Determine the (X, Y) coordinate at the center of the cell enclosing the given text.  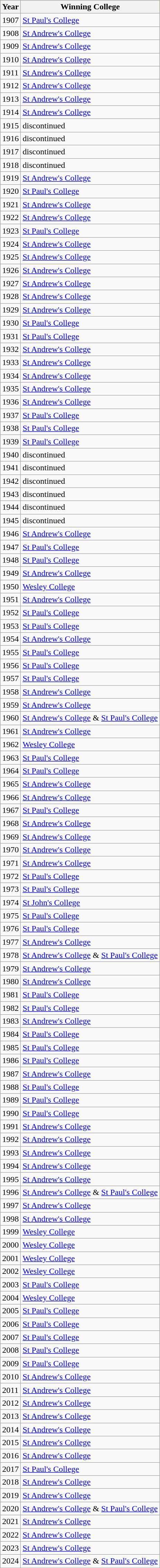
2017 (10, 1469)
1943 (10, 494)
1964 (10, 771)
2010 (10, 1377)
1918 (10, 165)
1991 (10, 1126)
2001 (10, 1258)
2007 (10, 1337)
1921 (10, 205)
2020 (10, 1508)
1933 (10, 362)
2024 (10, 1561)
1941 (10, 468)
1927 (10, 283)
1954 (10, 639)
1970 (10, 850)
1937 (10, 415)
1910 (10, 60)
1960 (10, 718)
1942 (10, 481)
2022 (10, 1535)
1961 (10, 731)
1945 (10, 520)
1999 (10, 1232)
1967 (10, 810)
2006 (10, 1324)
2021 (10, 1522)
1971 (10, 863)
2019 (10, 1495)
1982 (10, 1008)
1947 (10, 547)
1934 (10, 375)
1966 (10, 797)
1993 (10, 1153)
1987 (10, 1074)
1994 (10, 1166)
2000 (10, 1245)
2011 (10, 1390)
1931 (10, 336)
1940 (10, 455)
2005 (10, 1311)
1996 (10, 1192)
1948 (10, 560)
1920 (10, 191)
1965 (10, 784)
1962 (10, 744)
1992 (10, 1140)
1980 (10, 981)
1919 (10, 178)
1916 (10, 138)
Winning College (90, 7)
2009 (10, 1363)
1944 (10, 507)
1909 (10, 46)
1978 (10, 955)
1915 (10, 125)
1928 (10, 297)
1930 (10, 323)
1923 (10, 231)
1998 (10, 1218)
2023 (10, 1548)
1935 (10, 389)
1913 (10, 99)
1972 (10, 876)
1984 (10, 1034)
1959 (10, 705)
1952 (10, 613)
1958 (10, 692)
1973 (10, 889)
2018 (10, 1482)
1938 (10, 428)
1989 (10, 1100)
1907 (10, 20)
1917 (10, 152)
1953 (10, 626)
1997 (10, 1205)
St John's College (90, 903)
1951 (10, 600)
1925 (10, 257)
1936 (10, 402)
2014 (10, 1430)
1929 (10, 310)
1957 (10, 679)
2002 (10, 1271)
2013 (10, 1416)
1981 (10, 995)
1911 (10, 73)
1983 (10, 1021)
1986 (10, 1061)
1932 (10, 349)
1963 (10, 758)
1924 (10, 244)
2016 (10, 1456)
1985 (10, 1048)
1995 (10, 1179)
1914 (10, 112)
2004 (10, 1298)
2012 (10, 1403)
2003 (10, 1285)
1922 (10, 218)
1988 (10, 1087)
2015 (10, 1443)
1912 (10, 86)
Year (10, 7)
1926 (10, 270)
1908 (10, 33)
1977 (10, 942)
1946 (10, 534)
1950 (10, 587)
1975 (10, 916)
1969 (10, 837)
1939 (10, 442)
1956 (10, 665)
1968 (10, 824)
2008 (10, 1350)
1979 (10, 968)
1955 (10, 652)
1974 (10, 903)
1949 (10, 573)
1990 (10, 1113)
1976 (10, 929)
